Extract the (X, Y) coordinate from the center of the cell holding the provided text.  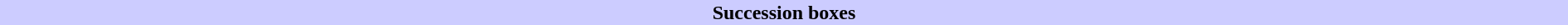
Succession boxes (784, 12)
